For the text-containing cell, return its midpoint in (X, Y) coordinate format. 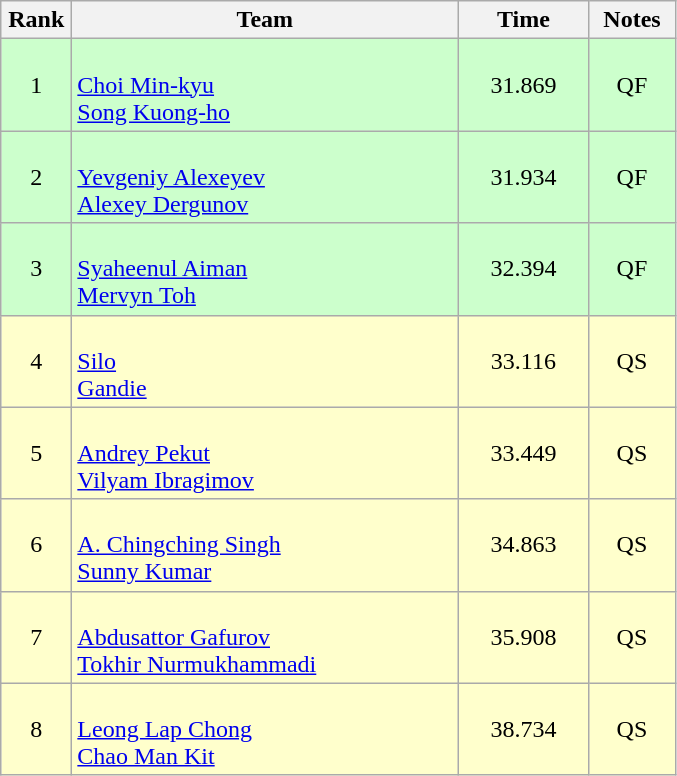
Notes (632, 20)
33.116 (524, 361)
38.734 (524, 729)
7 (36, 637)
8 (36, 729)
3 (36, 269)
1 (36, 85)
32.394 (524, 269)
Team (265, 20)
5 (36, 453)
Andrey PekutVilyam Ibragimov (265, 453)
SiloGandie (265, 361)
35.908 (524, 637)
Time (524, 20)
31.934 (524, 177)
Rank (36, 20)
2 (36, 177)
Yevgeniy AlexeyevAlexey Dergunov (265, 177)
Syaheenul AimanMervyn Toh (265, 269)
33.449 (524, 453)
A. Chingching SinghSunny Kumar (265, 545)
4 (36, 361)
34.863 (524, 545)
Abdusattor GafurovTokhir Nurmukhammadi (265, 637)
6 (36, 545)
31.869 (524, 85)
Leong Lap ChongChao Man Kit (265, 729)
Choi Min-kyuSong Kuong-ho (265, 85)
